Return the [X, Y] coordinate for the center point of the cell that contains the specified text.  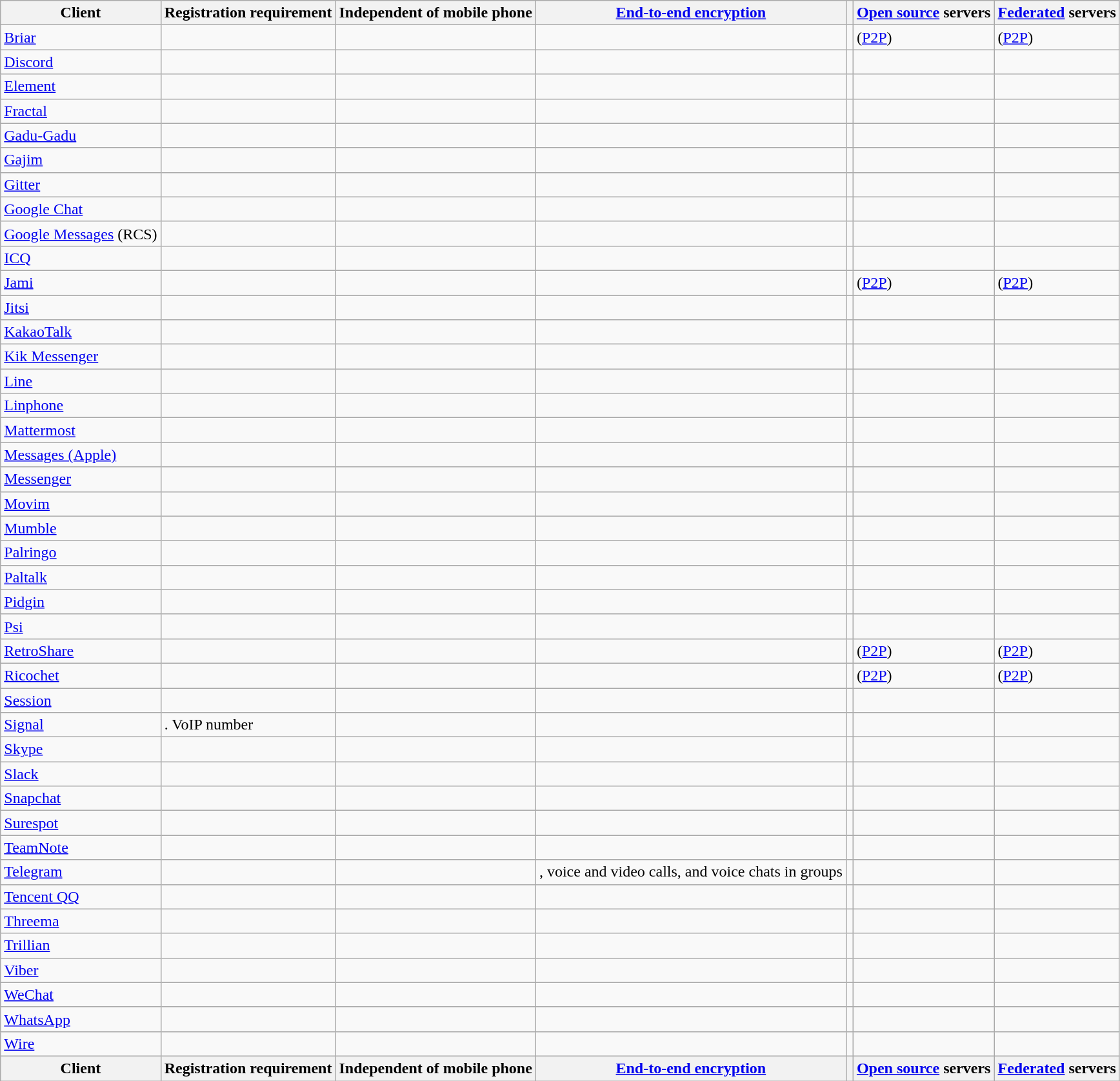
Briar [81, 37]
. VoIP number [248, 725]
Movim [81, 504]
, voice and video calls, and voice chats in groups [690, 872]
Ricochet [81, 675]
Jitsi [81, 308]
Slack [81, 774]
Jami [81, 283]
Signal [81, 725]
ICQ [81, 258]
Google Messages (RCS) [81, 233]
WhatsApp [81, 1019]
Threema [81, 921]
KakaoTalk [81, 332]
Kik Messenger [81, 357]
Surespot [81, 823]
TeamNote [81, 848]
Gadu-Gadu [81, 135]
Element [81, 86]
Session [81, 700]
Mattermost [81, 430]
Linphone [81, 406]
Tencent QQ [81, 897]
Line [81, 381]
Palringo [81, 553]
Skype [81, 749]
Messages (Apple) [81, 455]
Viber [81, 970]
Fractal [81, 111]
Google Chat [81, 209]
Paltalk [81, 577]
Wire [81, 1044]
RetroShare [81, 651]
Mumble [81, 528]
Snapchat [81, 798]
Messenger [81, 479]
Gajim [81, 160]
WeChat [81, 995]
Psi [81, 626]
Gitter [81, 184]
Telegram [81, 872]
Trillian [81, 946]
Discord [81, 62]
Pidgin [81, 602]
